For the text-containing cell, return its midpoint in [X, Y] coordinate format. 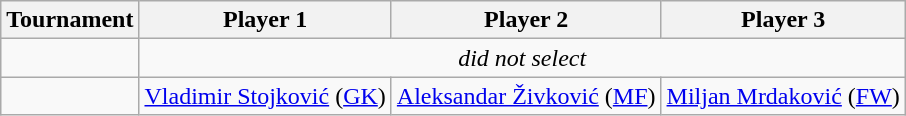
did not select [522, 58]
Miljan Mrdaković (FW) [783, 96]
Aleksandar Živković (MF) [526, 96]
Vladimir Stojković (GK) [265, 96]
Player 2 [526, 20]
Player 3 [783, 20]
Player 1 [265, 20]
Tournament [70, 20]
